Extract the (X, Y) coordinate from the center of the cell holding the provided text.  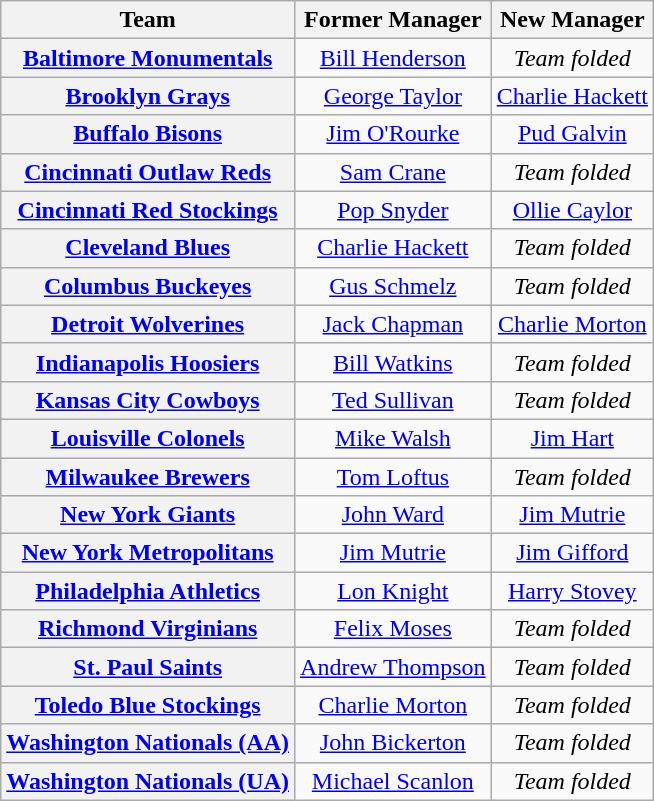
Pud Galvin (572, 134)
Felix Moses (394, 629)
Milwaukee Brewers (148, 477)
Jim Hart (572, 438)
Cleveland Blues (148, 248)
Louisville Colonels (148, 438)
Team (148, 20)
Cincinnati Outlaw Reds (148, 172)
Indianapolis Hoosiers (148, 362)
Harry Stovey (572, 591)
Lon Knight (394, 591)
Tom Loftus (394, 477)
St. Paul Saints (148, 667)
Columbus Buckeyes (148, 286)
Jack Chapman (394, 324)
Bill Henderson (394, 58)
Richmond Virginians (148, 629)
Jim Gifford (572, 553)
Washington Nationals (AA) (148, 743)
Andrew Thompson (394, 667)
George Taylor (394, 96)
New Manager (572, 20)
New York Metropolitans (148, 553)
Sam Crane (394, 172)
John Ward (394, 515)
Cincinnati Red Stockings (148, 210)
Buffalo Bisons (148, 134)
Bill Watkins (394, 362)
Baltimore Monumentals (148, 58)
Toledo Blue Stockings (148, 705)
Gus Schmelz (394, 286)
Former Manager (394, 20)
Mike Walsh (394, 438)
Ted Sullivan (394, 400)
Pop Snyder (394, 210)
Kansas City Cowboys (148, 400)
Brooklyn Grays (148, 96)
Michael Scanlon (394, 781)
Philadelphia Athletics (148, 591)
New York Giants (148, 515)
Detroit Wolverines (148, 324)
Jim O'Rourke (394, 134)
Washington Nationals (UA) (148, 781)
Ollie Caylor (572, 210)
John Bickerton (394, 743)
